Locate the cell with the specified text and output its [X, Y] center coordinate. 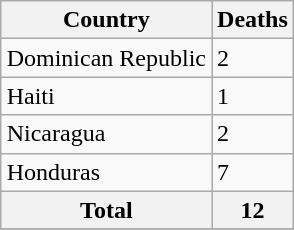
Haiti [106, 96]
12 [253, 210]
Country [106, 20]
Total [106, 210]
Nicaragua [106, 134]
7 [253, 172]
Deaths [253, 20]
Honduras [106, 172]
Dominican Republic [106, 58]
1 [253, 96]
